From the cell containing the given text, extract its center point as [X, Y] coordinate. 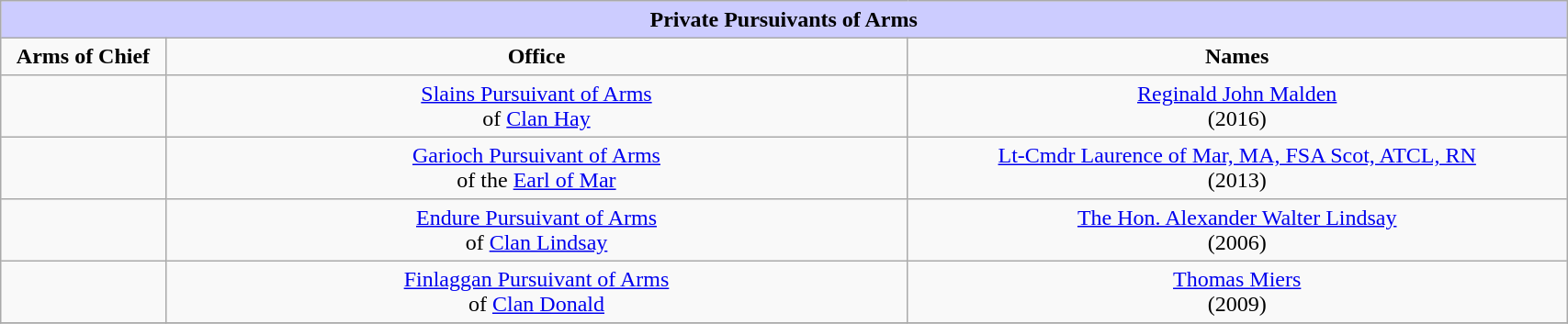
Thomas Miers(2009) [1237, 292]
Reginald John Malden(2016) [1237, 106]
Office [536, 56]
Arms of Chief [83, 56]
Lt-Cmdr Laurence of Mar, MA, FSA Scot, ATCL, RN(2013) [1237, 168]
Garioch Pursuivant of Arms of the Earl of Mar [536, 168]
Endure Pursuivant of Arms of Clan Lindsay [536, 230]
Slains Pursuivant of Arms of Clan Hay [536, 106]
Names [1237, 56]
Private Pursuivants of Arms [784, 19]
Finlaggan Pursuivant of Arms of Clan Donald [536, 292]
The Hon. Alexander Walter Lindsay(2006) [1237, 230]
